Detect which cell encompasses the target text, then output its (x, y) center coordinate. 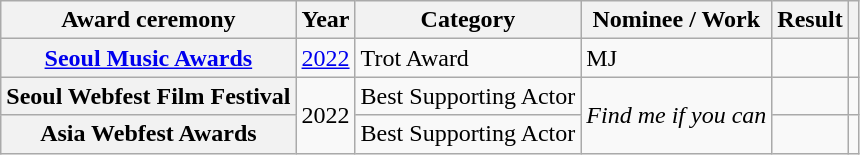
Category (468, 20)
Find me if you can (676, 115)
Trot Award (468, 58)
Asia Webfest Awards (148, 134)
Seoul Webfest Film Festival (148, 96)
MJ (676, 58)
Seoul Music Awards (148, 58)
Result (810, 20)
Nominee / Work (676, 20)
Year (326, 20)
Award ceremony (148, 20)
